Find where the given text appears and provide that cell's center as (x, y) coordinate. 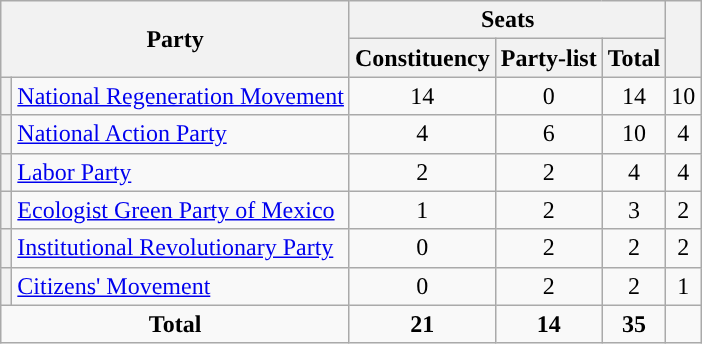
Constituency (422, 58)
Party (176, 39)
6 (548, 134)
Seats (507, 20)
Institutional Revolutionary Party (181, 248)
Citizens' Movement (181, 286)
3 (634, 210)
National Action Party (181, 134)
National Regeneration Movement (181, 96)
21 (422, 324)
35 (634, 324)
Ecologist Green Party of Mexico (181, 210)
Labor Party (181, 172)
Party-list (548, 58)
